Capture the cell that displays the provided text and extract its (x, y) central coordinate. 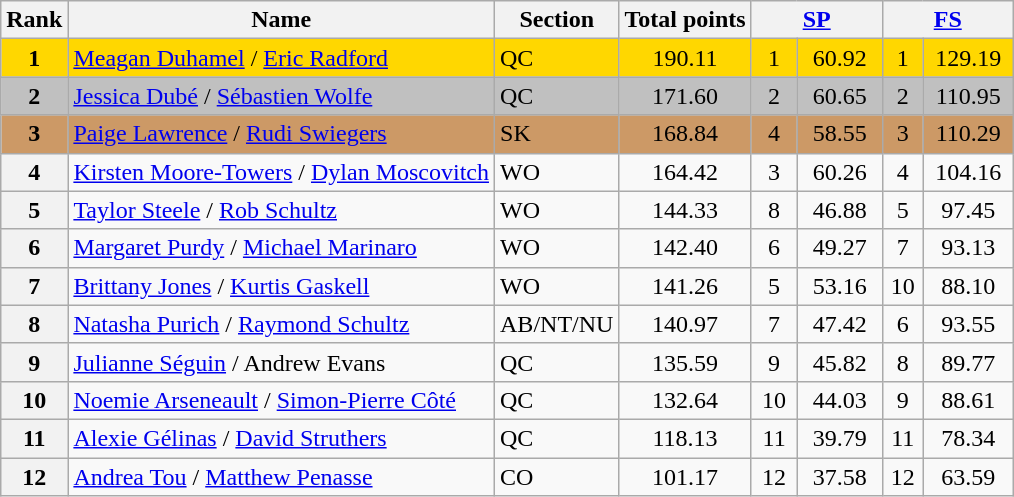
AB/NT/NU (557, 324)
141.26 (685, 286)
Margaret Purdy / Michael Marinaro (282, 248)
53.16 (840, 286)
93.55 (968, 324)
Total points (685, 20)
63.59 (968, 477)
118.13 (685, 438)
Brittany Jones / Kurtis Gaskell (282, 286)
SP (816, 20)
Meagan Duhamel / Eric Radford (282, 58)
39.79 (840, 438)
Alexie Gélinas / David Struthers (282, 438)
Noemie Arseneault / Simon-Pierre Côté (282, 400)
140.97 (685, 324)
Andrea Tou / Matthew Penasse (282, 477)
Name (282, 20)
47.42 (840, 324)
135.59 (685, 362)
168.84 (685, 134)
144.33 (685, 210)
110.95 (968, 96)
Jessica Dubé / Sébastien Wolfe (282, 96)
190.11 (685, 58)
78.34 (968, 438)
Rank (34, 20)
46.88 (840, 210)
Paige Lawrence / Rudi Swiegers (282, 134)
Section (557, 20)
142.40 (685, 248)
37.58 (840, 477)
171.60 (685, 96)
97.45 (968, 210)
60.26 (840, 172)
CO (557, 477)
89.77 (968, 362)
Julianne Séguin / Andrew Evans (282, 362)
88.61 (968, 400)
58.55 (840, 134)
Kirsten Moore-Towers / Dylan Moscovitch (282, 172)
104.16 (968, 172)
SK (557, 134)
60.65 (840, 96)
132.64 (685, 400)
129.19 (968, 58)
110.29 (968, 134)
Taylor Steele / Rob Schultz (282, 210)
60.92 (840, 58)
164.42 (685, 172)
93.13 (968, 248)
88.10 (968, 286)
101.17 (685, 477)
FS (948, 20)
Natasha Purich / Raymond Schultz (282, 324)
45.82 (840, 362)
44.03 (840, 400)
49.27 (840, 248)
